Locate the cell with the specified text and output its [X, Y] center coordinate. 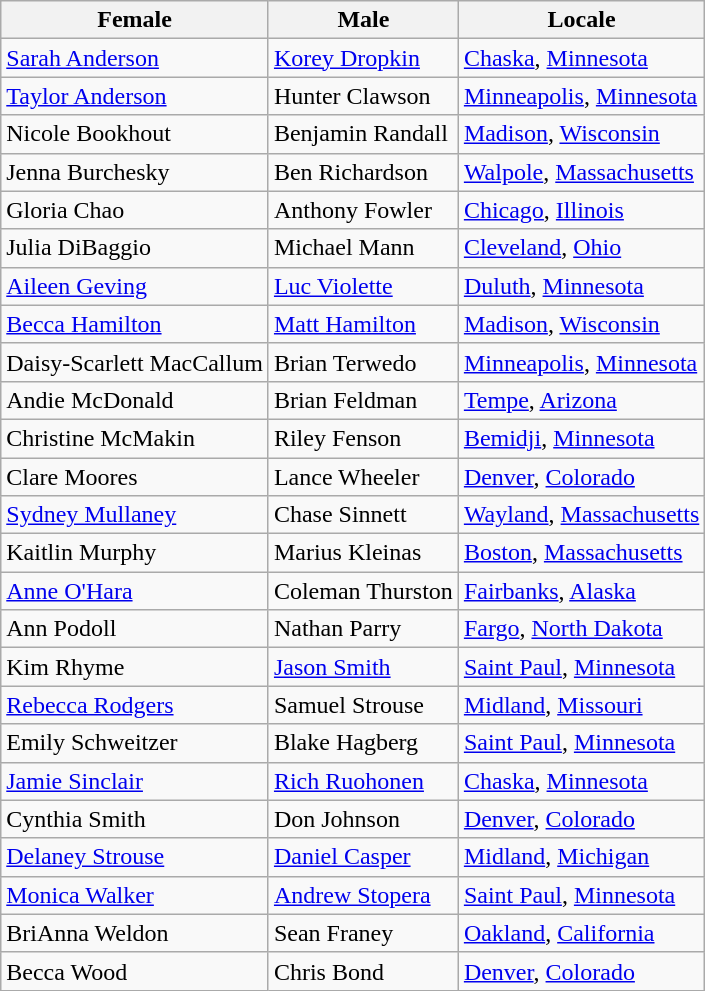
Aileen Geving [135, 286]
Midland, Michigan [581, 857]
Jason Smith [363, 667]
Locale [581, 20]
Duluth, Minnesota [581, 286]
Becca Hamilton [135, 324]
Brian Terwedo [363, 362]
Luc Violette [363, 286]
Matt Hamilton [363, 324]
Female [135, 20]
Ben Richardson [363, 172]
Emily Schweitzer [135, 743]
Oakland, California [581, 933]
Julia DiBaggio [135, 248]
Jamie Sinclair [135, 781]
Bemidji, Minnesota [581, 438]
Midland, Missouri [581, 705]
BriAnna Weldon [135, 933]
Cynthia Smith [135, 819]
Lance Wheeler [363, 477]
Fargo, North Dakota [581, 629]
Sarah Anderson [135, 58]
Brian Feldman [363, 400]
Anthony Fowler [363, 210]
Andrew Stopera [363, 895]
Kaitlin Murphy [135, 553]
Chris Bond [363, 971]
Michael Mann [363, 248]
Gloria Chao [135, 210]
Nathan Parry [363, 629]
Sean Franey [363, 933]
Becca Wood [135, 971]
Monica Walker [135, 895]
Blake Hagberg [363, 743]
Samuel Strouse [363, 705]
Male [363, 20]
Delaney Strouse [135, 857]
Chicago, Illinois [581, 210]
Cleveland, Ohio [581, 248]
Sydney Mullaney [135, 515]
Ann Podoll [135, 629]
Wayland, Massachusetts [581, 515]
Jenna Burchesky [135, 172]
Daniel Casper [363, 857]
Boston, Massachusetts [581, 553]
Andie McDonald [135, 400]
Riley Fenson [363, 438]
Korey Dropkin [363, 58]
Anne O'Hara [135, 591]
Chase Sinnett [363, 515]
Tempe, Arizona [581, 400]
Benjamin Randall [363, 134]
Hunter Clawson [363, 96]
Clare Moores [135, 477]
Walpole, Massachusetts [581, 172]
Taylor Anderson [135, 96]
Christine McMakin [135, 438]
Don Johnson [363, 819]
Marius Kleinas [363, 553]
Daisy-Scarlett MacCallum [135, 362]
Coleman Thurston [363, 591]
Fairbanks, Alaska [581, 591]
Rich Ruohonen [363, 781]
Rebecca Rodgers [135, 705]
Nicole Bookhout [135, 134]
Kim Rhyme [135, 667]
